Capture the cell that displays the provided text and extract its [X, Y] central coordinate. 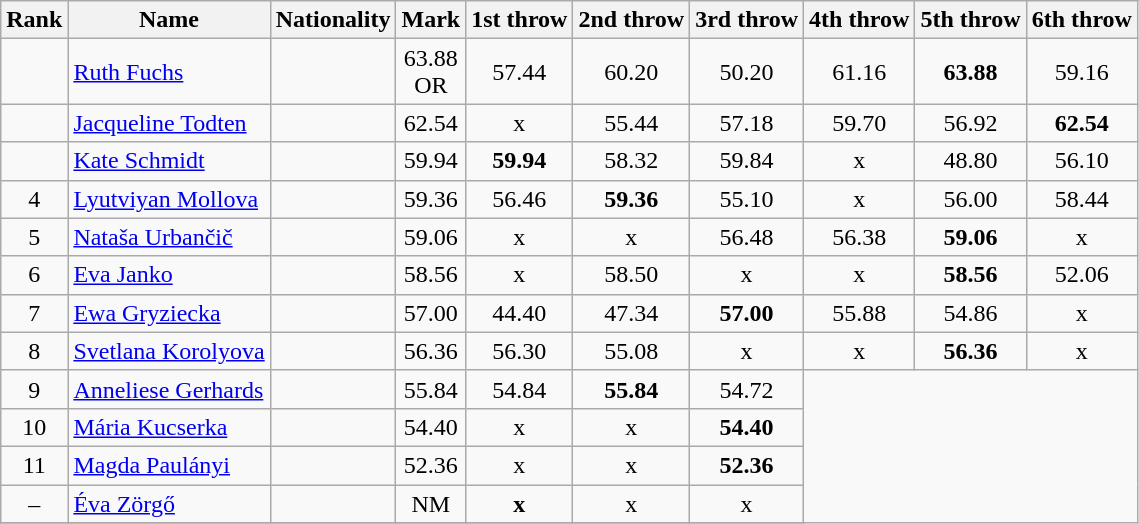
6th throw [1082, 20]
57.44 [520, 72]
63.88 [970, 72]
59.84 [747, 161]
48.80 [970, 161]
52.06 [1082, 275]
Ewa Gryziecka [169, 313]
57.18 [747, 123]
Anneliese Gerhards [169, 389]
Ruth Fuchs [169, 72]
Kate Schmidt [169, 161]
8 [34, 351]
50.20 [747, 72]
Name [169, 20]
56.00 [970, 199]
56.10 [1082, 161]
47.34 [632, 313]
56.92 [970, 123]
– [34, 503]
63.88OR [431, 72]
6 [34, 275]
4 [34, 199]
56.48 [747, 237]
60.20 [632, 72]
58.50 [632, 275]
1st throw [520, 20]
44.40 [520, 313]
55.88 [860, 313]
Magda Paulányi [169, 465]
56.38 [860, 237]
Mark [431, 20]
Éva Zörgő [169, 503]
Rank [34, 20]
55.44 [632, 123]
Jacqueline Todten [169, 123]
Svetlana Korolyova [169, 351]
59.70 [860, 123]
Eva Janko [169, 275]
7 [34, 313]
5th throw [970, 20]
4th throw [860, 20]
11 [34, 465]
54.86 [970, 313]
Lyutviyan Mollova [169, 199]
61.16 [860, 72]
Nationality [333, 20]
10 [34, 427]
56.30 [520, 351]
58.32 [632, 161]
5 [34, 237]
55.10 [747, 199]
9 [34, 389]
58.44 [1082, 199]
3rd throw [747, 20]
56.46 [520, 199]
Nataša Urbančič [169, 237]
59.16 [1082, 72]
2nd throw [632, 20]
55.08 [632, 351]
54.84 [520, 389]
Mária Kucserka [169, 427]
NM [431, 503]
54.72 [747, 389]
